Locate the cell with the specified text and output its (x, y) center coordinate. 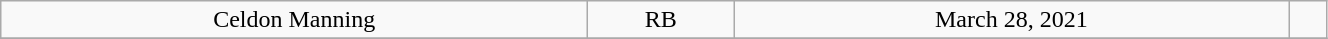
March 28, 2021 (1012, 20)
RB (661, 20)
Celdon Manning (294, 20)
